Identify which cell holds the provided text, then report its (x, y) central coordinate. 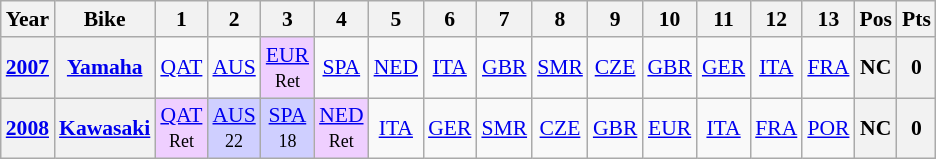
Kawasaki (104, 128)
9 (616, 19)
2 (234, 19)
POR (828, 128)
5 (396, 19)
AUS (234, 68)
2008 (28, 128)
3 (288, 19)
7 (504, 19)
12 (776, 19)
EUR (670, 128)
Yamaha (104, 68)
NED (396, 68)
EURRet (288, 68)
2007 (28, 68)
SPA18 (288, 128)
Pts (916, 19)
4 (341, 19)
11 (724, 19)
Pos (876, 19)
Bike (104, 19)
8 (560, 19)
10 (670, 19)
6 (450, 19)
1 (181, 19)
Year (28, 19)
SPA (341, 68)
QAT (181, 68)
13 (828, 19)
QATRet (181, 128)
NEDRet (341, 128)
AUS22 (234, 128)
